Determine the (x, y) coordinate at the center of the cell enclosing the given text.  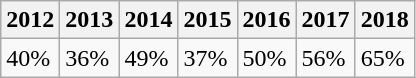
2013 (90, 20)
40% (30, 58)
2015 (208, 20)
2014 (148, 20)
65% (384, 58)
50% (266, 58)
2016 (266, 20)
49% (148, 58)
2012 (30, 20)
36% (90, 58)
2017 (326, 20)
37% (208, 58)
2018 (384, 20)
56% (326, 58)
